Find where the given text appears and provide that cell's center as [x, y] coordinate. 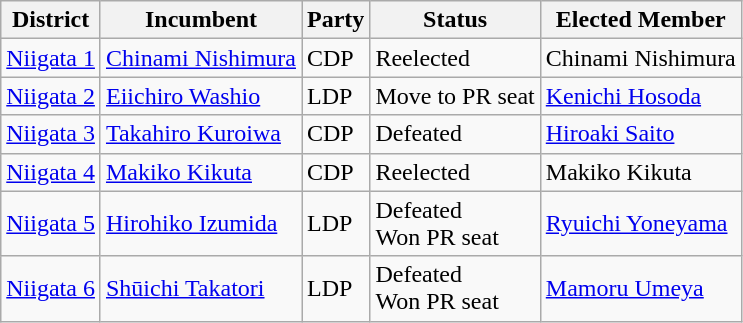
Hirohiko Izumida [200, 224]
Shūichi Takatori [200, 288]
Eiichiro Washio [200, 96]
Mamoru Umeya [640, 288]
Incumbent [200, 20]
Elected Member [640, 20]
Kenichi Hosoda [640, 96]
Status [455, 20]
Move to PR seat [455, 96]
Hiroaki Saito [640, 134]
Niigata 1 [51, 58]
District [51, 20]
Niigata 2 [51, 96]
Defeated [455, 134]
Niigata 6 [51, 288]
Ryuichi Yoneyama [640, 224]
Niigata 5 [51, 224]
Niigata 4 [51, 172]
Party [336, 20]
Niigata 3 [51, 134]
Takahiro Kuroiwa [200, 134]
